Capture the cell that displays the provided text and extract its [x, y] central coordinate. 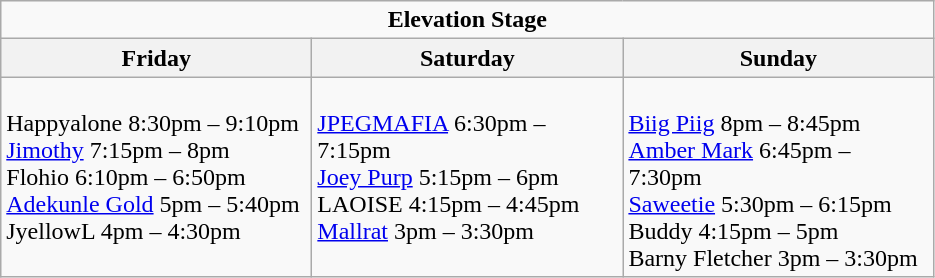
Friday [156, 58]
Biig Piig 8pm – 8:45pm Amber Mark 6:45pm – 7:30pm Saweetie 5:30pm – 6:15pm Buddy 4:15pm – 5pm Barny Fletcher 3pm – 3:30pm [778, 177]
Sunday [778, 58]
JPEGMAFIA 6:30pm – 7:15pm Joey Purp 5:15pm – 6pm LAOISE 4:15pm – 4:45pm Mallrat 3pm – 3:30pm [468, 177]
Happyalone 8:30pm – 9:10pm Jimothy 7:15pm – 8pm Flohio 6:10pm – 6:50pm Adekunle Gold 5pm – 5:40pm JyellowL 4pm – 4:30pm [156, 177]
Saturday [468, 58]
Elevation Stage [468, 20]
